For the text-containing cell, return its midpoint in (x, y) coordinate format. 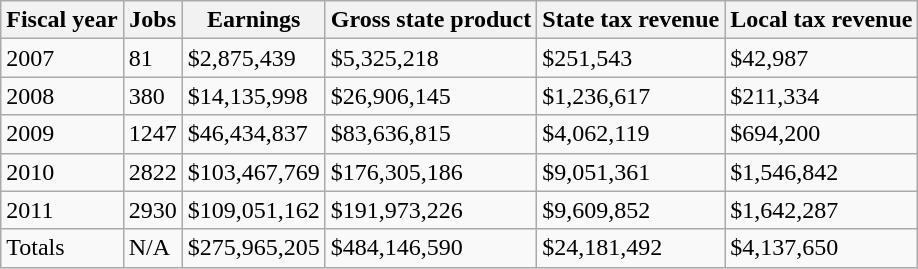
2011 (62, 210)
Totals (62, 248)
$42,987 (822, 58)
$26,906,145 (431, 96)
State tax revenue (631, 20)
$14,135,998 (254, 96)
1247 (152, 134)
2010 (62, 172)
$9,609,852 (631, 210)
2008 (62, 96)
$9,051,361 (631, 172)
$4,062,119 (631, 134)
Earnings (254, 20)
$24,181,492 (631, 248)
$191,973,226 (431, 210)
$109,051,162 (254, 210)
$275,965,205 (254, 248)
$83,636,815 (431, 134)
$5,325,218 (431, 58)
$103,467,769 (254, 172)
$4,137,650 (822, 248)
Local tax revenue (822, 20)
$46,434,837 (254, 134)
N/A (152, 248)
2007 (62, 58)
Gross state product (431, 20)
$2,875,439 (254, 58)
Jobs (152, 20)
$251,543 (631, 58)
$694,200 (822, 134)
$484,146,590 (431, 248)
2822 (152, 172)
$1,546,842 (822, 172)
2009 (62, 134)
380 (152, 96)
$211,334 (822, 96)
$176,305,186 (431, 172)
81 (152, 58)
2930 (152, 210)
Fiscal year (62, 20)
$1,642,287 (822, 210)
$1,236,617 (631, 96)
